Output the [x, y] coordinate of the center of the cell containing the given text.  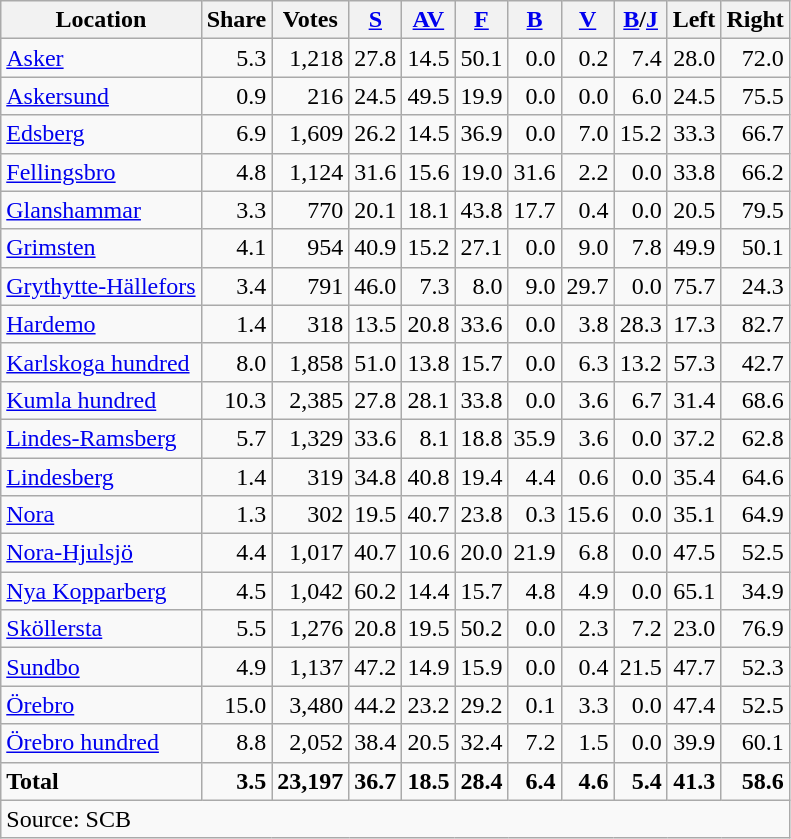
79.5 [755, 210]
35.4 [694, 477]
17.3 [694, 324]
18.1 [428, 210]
42.7 [755, 362]
38.4 [376, 743]
27.1 [482, 248]
B/J [640, 20]
26.2 [376, 134]
Örebro hundred [101, 743]
82.7 [755, 324]
37.2 [694, 438]
Örebro [101, 705]
1,137 [310, 667]
14.4 [428, 591]
Lindesberg [101, 477]
6.4 [534, 781]
19.4 [482, 477]
302 [310, 515]
64.6 [755, 477]
Nya Kopparberg [101, 591]
6.8 [588, 553]
20.0 [482, 553]
35.1 [694, 515]
S [376, 20]
3,480 [310, 705]
1,609 [310, 134]
49.5 [428, 96]
47.4 [694, 705]
60.1 [755, 743]
41.3 [694, 781]
6.9 [236, 134]
29.2 [482, 705]
7.4 [640, 58]
52.3 [755, 667]
58.6 [755, 781]
2,385 [310, 400]
954 [310, 248]
13.8 [428, 362]
Grimsten [101, 248]
1,124 [310, 172]
8.8 [236, 743]
64.9 [755, 515]
35.9 [534, 438]
32.4 [482, 743]
3.5 [236, 781]
8.1 [428, 438]
Grythytte-Hällefors [101, 286]
68.6 [755, 400]
28.4 [482, 781]
Location [101, 20]
31.4 [694, 400]
34.8 [376, 477]
0.9 [236, 96]
34.9 [755, 591]
7.8 [640, 248]
2,052 [310, 743]
318 [310, 324]
1,042 [310, 591]
20.1 [376, 210]
F [482, 20]
10.6 [428, 553]
Source: SCB [396, 819]
18.8 [482, 438]
23.8 [482, 515]
Askersund [101, 96]
Sundbo [101, 667]
1,218 [310, 58]
60.2 [376, 591]
Share [236, 20]
49.9 [694, 248]
Lindes-Ramsberg [101, 438]
21.5 [640, 667]
50.2 [482, 629]
Asker [101, 58]
Sköllersta [101, 629]
1,017 [310, 553]
28.3 [640, 324]
3.4 [236, 286]
0.3 [534, 515]
23.2 [428, 705]
18.5 [428, 781]
6.3 [588, 362]
2.2 [588, 172]
24.3 [755, 286]
75.5 [755, 96]
44.2 [376, 705]
B [534, 20]
66.2 [755, 172]
36.7 [376, 781]
Right [755, 20]
47.7 [694, 667]
Fellingsbro [101, 172]
40.9 [376, 248]
10.3 [236, 400]
17.7 [534, 210]
21.9 [534, 553]
57.3 [694, 362]
6.0 [640, 96]
5.5 [236, 629]
33.3 [694, 134]
1,276 [310, 629]
66.7 [755, 134]
3.8 [588, 324]
770 [310, 210]
43.8 [482, 210]
5.4 [640, 781]
23.0 [694, 629]
65.1 [694, 591]
7.0 [588, 134]
Hardemo [101, 324]
791 [310, 286]
Edsberg [101, 134]
Glanshammar [101, 210]
15.0 [236, 705]
62.8 [755, 438]
6.7 [640, 400]
47.5 [694, 553]
1,858 [310, 362]
4.1 [236, 248]
75.7 [694, 286]
Karlskoga hundred [101, 362]
0.6 [588, 477]
Votes [310, 20]
14.9 [428, 667]
28.1 [428, 400]
29.7 [588, 286]
47.2 [376, 667]
Total [101, 781]
1.5 [588, 743]
46.0 [376, 286]
2.3 [588, 629]
72.0 [755, 58]
0.2 [588, 58]
39.9 [694, 743]
76.9 [755, 629]
319 [310, 477]
4.5 [236, 591]
13.2 [640, 362]
19.0 [482, 172]
Nora-Hjulsjö [101, 553]
40.8 [428, 477]
1.3 [236, 515]
AV [428, 20]
5.7 [236, 438]
7.3 [428, 286]
Left [694, 20]
Nora [101, 515]
28.0 [694, 58]
4.6 [588, 781]
Kumla hundred [101, 400]
36.9 [482, 134]
V [588, 20]
216 [310, 96]
1,329 [310, 438]
15.9 [482, 667]
19.9 [482, 96]
13.5 [376, 324]
23,197 [310, 781]
0.1 [534, 705]
5.3 [236, 58]
51.0 [376, 362]
